Locate the cell with the specified text and output its [x, y] center coordinate. 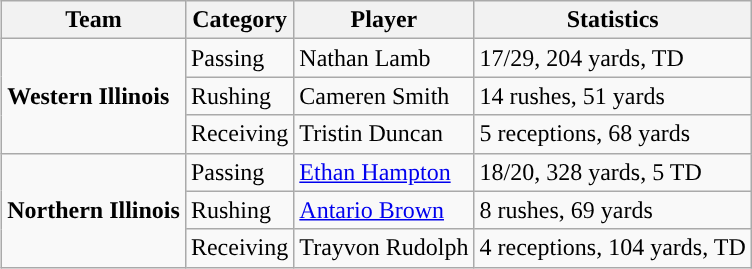
14 rushes, 51 yards [612, 96]
4 receptions, 104 yards, TD [612, 248]
Western Illinois [94, 96]
Northern Illinois [94, 210]
Category [239, 20]
Player [384, 20]
8 rushes, 69 yards [612, 210]
Team [94, 20]
Statistics [612, 20]
Tristin Duncan [384, 134]
Trayvon Rudolph [384, 248]
5 receptions, 68 yards [612, 134]
Cameren Smith [384, 96]
18/20, 328 yards, 5 TD [612, 172]
Antario Brown [384, 210]
Nathan Lamb [384, 58]
17/29, 204 yards, TD [612, 58]
Ethan Hampton [384, 172]
